Search for the cell housing the specified text and yield its (x, y) center coordinate. 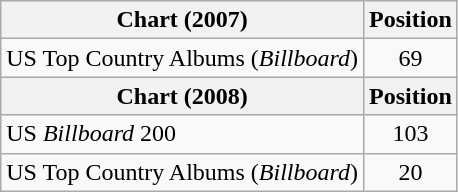
Chart (2007) (182, 20)
103 (411, 134)
69 (411, 58)
20 (411, 172)
Chart (2008) (182, 96)
US Billboard 200 (182, 134)
